Output the [X, Y] coordinate of the center of the cell containing the given text.  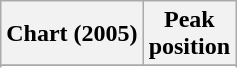
Chart (2005) [72, 34]
Peakposition [189, 34]
